Output the (x, y) coordinate of the center of the cell containing the given text.  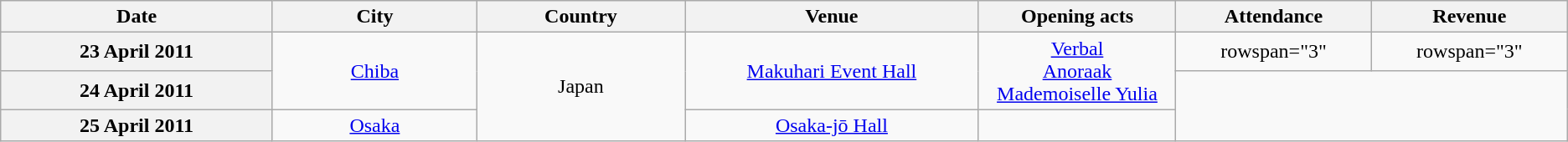
23 April 2011 (137, 52)
Attendance (1274, 17)
Opening acts (1077, 17)
City (374, 17)
Chiba (374, 71)
Japan (580, 87)
VerbalAnoraakMademoiselle Yulia (1077, 71)
Osaka (374, 125)
25 April 2011 (137, 125)
Makuhari Event Hall (833, 71)
Country (580, 17)
Venue (833, 17)
Osaka-jō Hall (833, 125)
Revenue (1469, 17)
Date (137, 17)
24 April 2011 (137, 90)
